Scan for the cell matching the given text and deliver its [X, Y] coordinate at center. 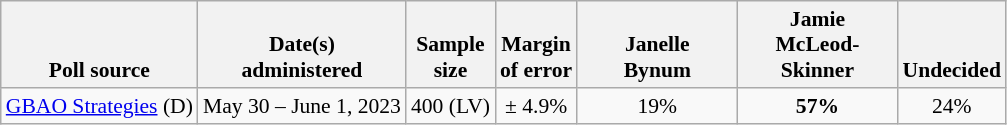
Samplesize [450, 44]
Undecided [951, 44]
24% [951, 106]
May 30 – June 1, 2023 [302, 106]
JamieMcLeod-Skinner [817, 44]
57% [817, 106]
Poll source [100, 44]
± 4.9% [536, 106]
GBAO Strategies (D) [100, 106]
Marginof error [536, 44]
Date(s)administered [302, 44]
JanelleBynum [657, 44]
400 (LV) [450, 106]
19% [657, 106]
